Identify which cell holds the provided text, then report its (x, y) central coordinate. 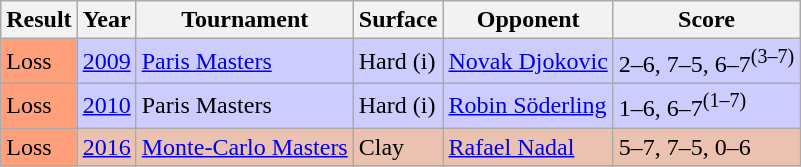
2009 (106, 62)
Novak Djokovic (528, 62)
1–6, 6–7(1–7) (706, 106)
5–7, 7–5, 0–6 (706, 147)
Opponent (528, 20)
Surface (398, 20)
Year (106, 20)
Tournament (244, 20)
2010 (106, 106)
Robin Söderling (528, 106)
Rafael Nadal (528, 147)
Score (706, 20)
Clay (398, 147)
2–6, 7–5, 6–7(3–7) (706, 62)
Monte-Carlo Masters (244, 147)
2016 (106, 147)
Result (39, 20)
